Extract the (X, Y) coordinate from the center of the cell holding the provided text.  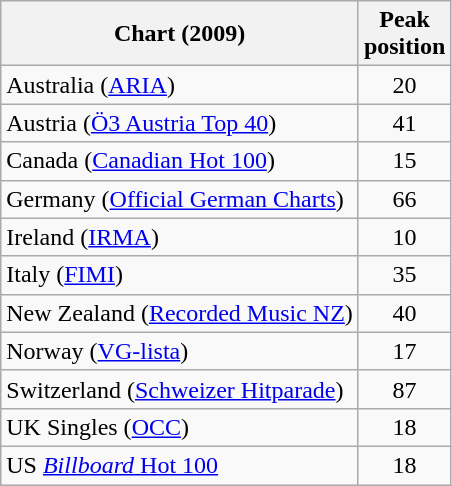
Ireland (IRMA) (180, 237)
10 (404, 237)
New Zealand (Recorded Music NZ) (180, 313)
20 (404, 85)
Switzerland (Schweizer Hitparade) (180, 389)
17 (404, 351)
66 (404, 199)
40 (404, 313)
41 (404, 123)
15 (404, 161)
Peakposition (404, 34)
Italy (FIMI) (180, 275)
Austria (Ö3 Austria Top 40) (180, 123)
Canada (Canadian Hot 100) (180, 161)
35 (404, 275)
Chart (2009) (180, 34)
Norway (VG-lista) (180, 351)
US Billboard Hot 100 (180, 465)
Australia (ARIA) (180, 85)
87 (404, 389)
UK Singles (OCC) (180, 427)
Germany (Official German Charts) (180, 199)
